Output the [X, Y] coordinate of the center of the cell containing the given text.  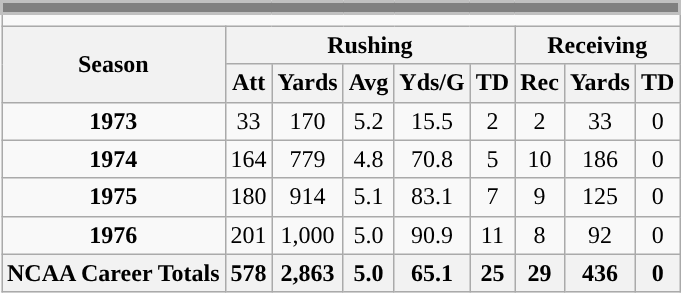
5.2 [368, 121]
Season [114, 64]
8 [540, 235]
578 [248, 273]
65.1 [432, 273]
170 [308, 121]
5.1 [368, 197]
125 [600, 197]
92 [600, 235]
5 [492, 159]
70.8 [432, 159]
Receiving [598, 45]
NCAA Career Totals [114, 273]
1973 [114, 121]
Yds/G [432, 83]
90.9 [432, 235]
1976 [114, 235]
1974 [114, 159]
15.5 [432, 121]
Avg [368, 83]
9 [540, 197]
779 [308, 159]
11 [492, 235]
Att [248, 83]
914 [308, 197]
164 [248, 159]
186 [600, 159]
201 [248, 235]
4.8 [368, 159]
2,863 [308, 273]
25 [492, 273]
1,000 [308, 235]
Rec [540, 83]
83.1 [432, 197]
436 [600, 273]
29 [540, 273]
180 [248, 197]
10 [540, 159]
Rushing [370, 45]
1975 [114, 197]
7 [492, 197]
